Find where the given text appears and provide that cell's center as [x, y] coordinate. 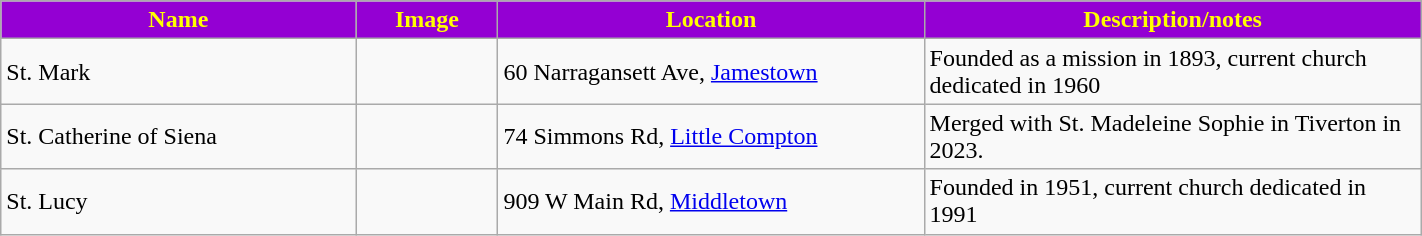
Name [178, 20]
909 W Main Rd, Middletown [711, 202]
Image [427, 20]
Founded in 1951, current church dedicated in 1991 [1172, 202]
Description/notes [1172, 20]
Merged with St. Madeleine Sophie in Tiverton in 2023. [1172, 136]
Location [711, 20]
74 Simmons Rd, Little Compton [711, 136]
St. Catherine of Siena [178, 136]
Founded as a mission in 1893, current church dedicated in 1960 [1172, 72]
60 Narragansett Ave, Jamestown [711, 72]
St. Lucy [178, 202]
St. Mark [178, 72]
